Search for the cell housing the specified text and yield its (X, Y) center coordinate. 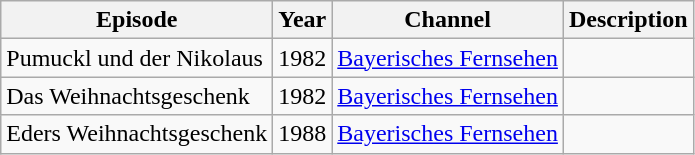
Das Weihnachtsgeschenk (137, 96)
1988 (302, 134)
Pumuckl und der Nikolaus (137, 58)
Episode (137, 20)
Year (302, 20)
Eders Weihnachtsgeschenk (137, 134)
Description (628, 20)
Channel (448, 20)
